From the cell containing the given text, extract its center point as (x, y) coordinate. 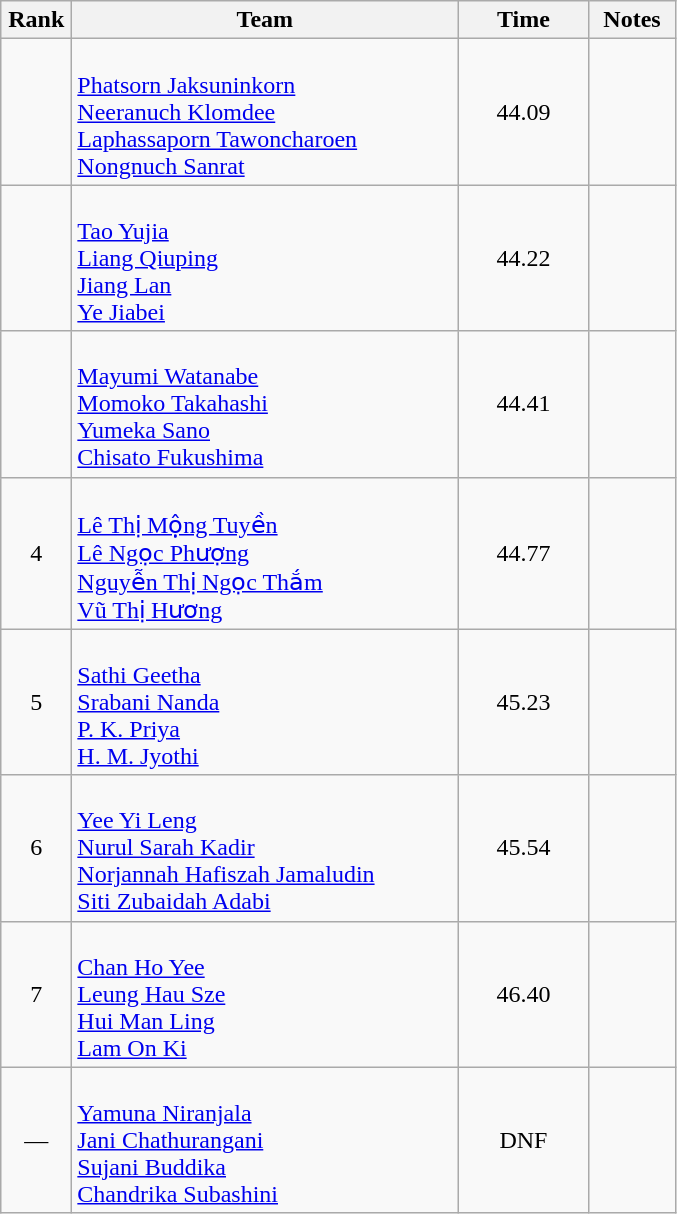
Phatsorn JaksuninkornNeeranuch KlomdeeLaphassaporn TawoncharoenNongnuch Sanrat (265, 112)
Notes (632, 20)
— (36, 1140)
6 (36, 848)
4 (36, 553)
44.41 (524, 404)
46.40 (524, 994)
44.77 (524, 553)
7 (36, 994)
Yee Yi LengNurul Sarah KadirNorjannah Hafiszah JamaludinSiti Zubaidah Adabi (265, 848)
Sathi GeethaSrabani NandaP. K. PriyaH. M. Jyothi (265, 702)
5 (36, 702)
DNF (524, 1140)
Time (524, 20)
Chan Ho YeeLeung Hau SzeHui Man LingLam On Ki (265, 994)
Rank (36, 20)
44.22 (524, 258)
Team (265, 20)
Tao YujiaLiang QiupingJiang LanYe Jiabei (265, 258)
44.09 (524, 112)
45.54 (524, 848)
Yamuna NiranjalaJani ChathuranganiSujani BuddikaChandrika Subashini (265, 1140)
45.23 (524, 702)
Mayumi WatanabeMomoko TakahashiYumeka SanoChisato Fukushima (265, 404)
Lê Thị Mộng TuyềnLê Ngọc PhượngNguyễn Thị Ngọc ThắmVũ Thị Hương (265, 553)
